Pinpoint the cell where the given text exists, returning its (X, Y) midpoint coordinate. 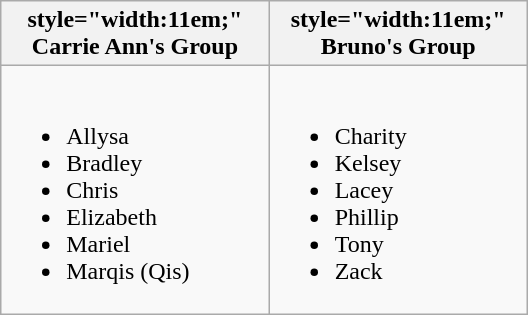
AllysaBradleyChrisElizabethMarielMarqis (Qis) (135, 190)
style="width:11em;" Bruno's Group (398, 34)
style="width:11em;" Carrie Ann's Group (135, 34)
CharityKelseyLaceyPhillipTonyZack (398, 190)
